Locate the cell with the specified text and output its [X, Y] center coordinate. 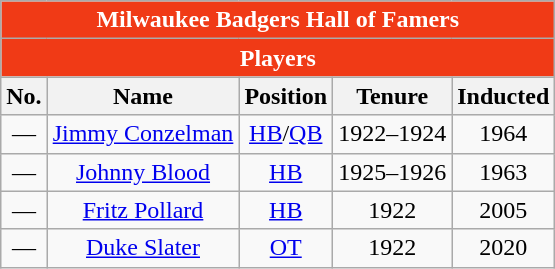
Tenure [392, 96]
1925–1926 [392, 172]
HB/QB [286, 134]
OT [286, 248]
Milwaukee Badgers Hall of Famers [278, 20]
Position [286, 96]
Inducted [504, 96]
No. [24, 96]
Duke Slater [143, 248]
1964 [504, 134]
1922–1924 [392, 134]
Fritz Pollard [143, 210]
Players [278, 58]
Jimmy Conzelman [143, 134]
Name [143, 96]
2005 [504, 210]
1963 [504, 172]
2020 [504, 248]
Johnny Blood [143, 172]
